Output the [X, Y] coordinate of the center of the cell containing the given text.  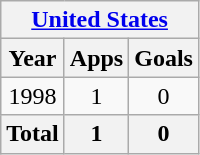
Apps [96, 58]
Goals [164, 58]
United States [100, 20]
Total [33, 134]
1998 [33, 96]
Year [33, 58]
